Extract the (x, y) coordinate from the center of the cell holding the provided text.  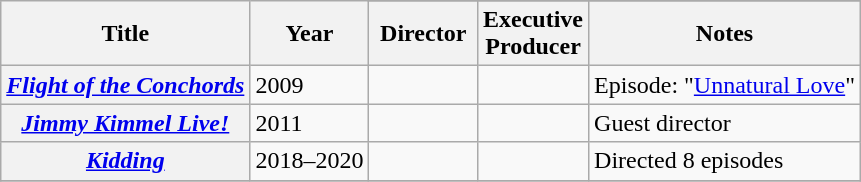
2009 (310, 85)
Year (310, 34)
Guest director (725, 123)
Director (424, 34)
Jimmy Kimmel Live! (126, 123)
Directed 8 episodes (725, 161)
Notes (725, 34)
Flight of the Conchords (126, 85)
2011 (310, 123)
2018–2020 (310, 161)
Episode: "Unnatural Love" (725, 85)
ExecutiveProducer (532, 34)
Kidding (126, 161)
Title (126, 34)
